Locate the cell with the specified text and output its [X, Y] center coordinate. 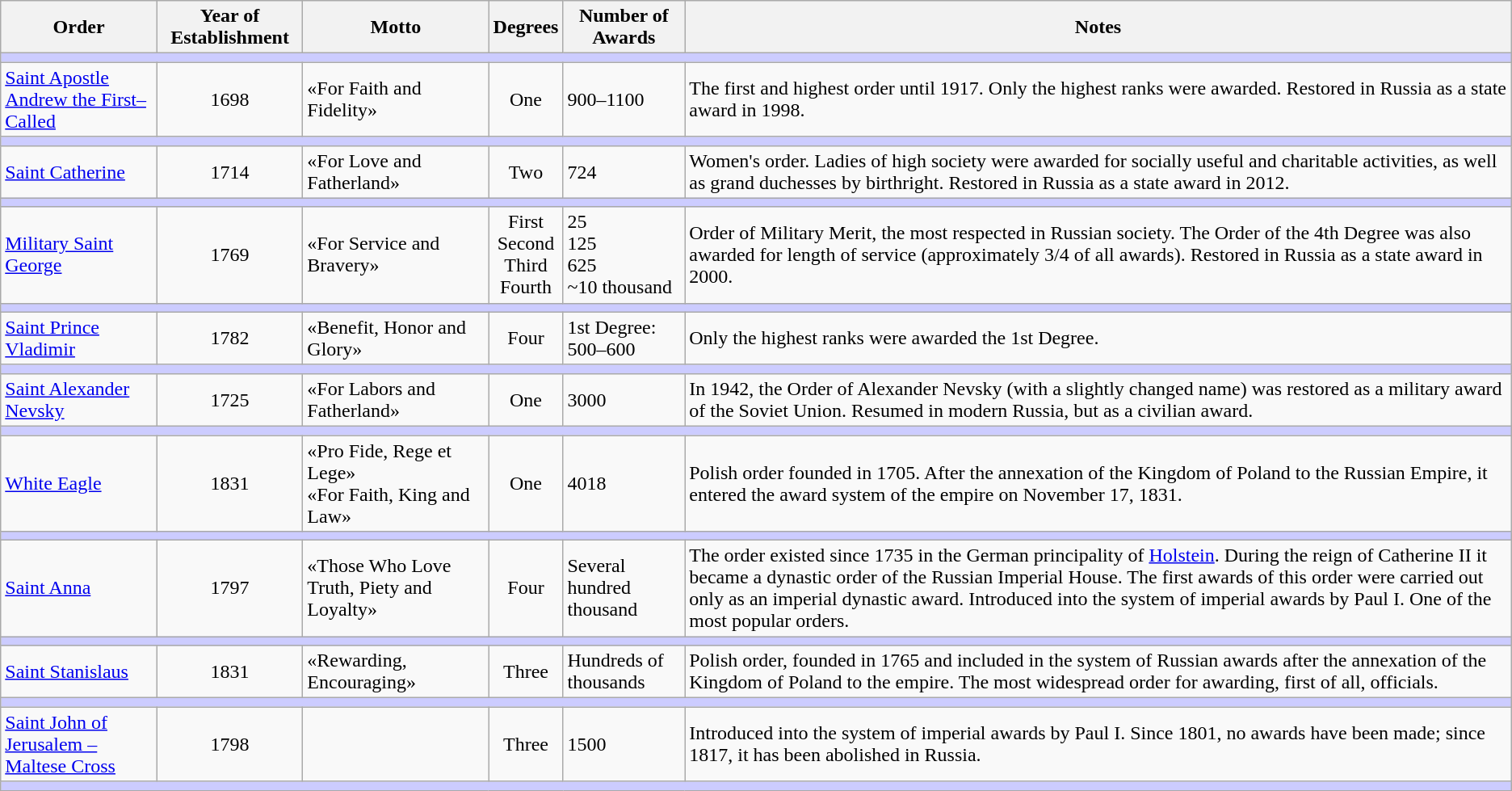
1st Degree: 500–600 [624, 338]
Order [79, 27]
«For Service and Bravery» [396, 255]
1798 [229, 744]
25125625~10 thousand [624, 255]
«For Faith and Fidelity» [396, 99]
Year of Establishment [229, 27]
Two [526, 171]
Degrees [526, 27]
Number of Awards [624, 27]
Saint Apostle Andrew the First–Called [79, 99]
724 [624, 171]
1698 [229, 99]
Notes [1098, 27]
Saint John of Jerusalem – Maltese Cross [79, 744]
«Benefit, Honor and Glory» [396, 338]
1714 [229, 171]
FirstSecondThirdFourth [526, 255]
Motto [396, 27]
Hundreds of thousands [624, 672]
Saint Prince Vladimir [79, 338]
1500 [624, 744]
«Rewarding, Encouraging» [396, 672]
1782 [229, 338]
Introduced into the system of imperial awards by Paul I. Since 1801, no awards have been made; since 1817, it has been abolished in Russia. [1098, 744]
1769 [229, 255]
Saint Anna [79, 588]
3000 [624, 399]
1797 [229, 588]
Only the highest ranks were awarded the 1st Degree. [1098, 338]
Saint Alexander Nevsky [79, 399]
«Those Who Love Truth, Piety and Loyalty» [396, 588]
Saint Catherine [79, 171]
«Pro Fide, Rege et Lege»«For Faith, King and Law» [396, 483]
«For Labors and Fatherland» [396, 399]
Saint Stanislaus [79, 672]
900–1100 [624, 99]
White Eagle [79, 483]
1725 [229, 399]
«For Love and Fatherland» [396, 171]
The first and highest order until 1917. Only the highest ranks were awarded. Restored in Russia as a state award in 1998. [1098, 99]
Military Saint George [79, 255]
4018 [624, 483]
Several hundred thousand [624, 588]
